Return [X, Y] of the center of cell containing provided text 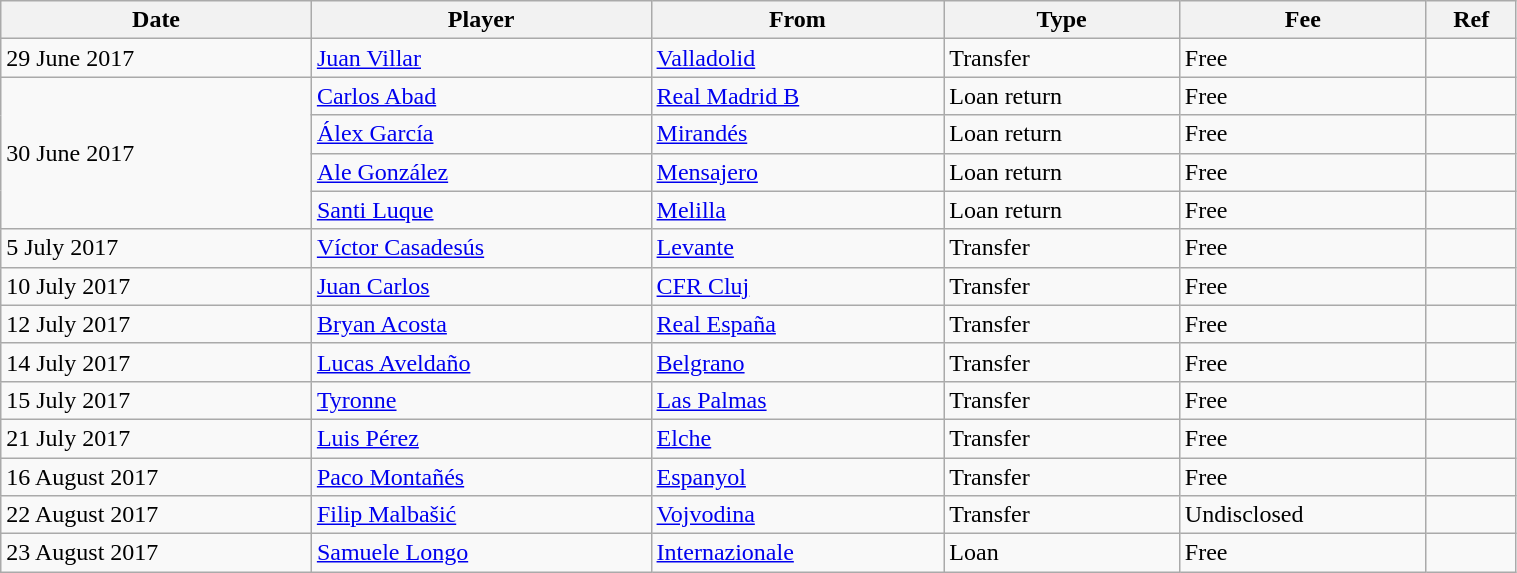
Juan Carlos [481, 286]
Melilla [798, 210]
Belgrano [798, 362]
Juan Villar [481, 58]
12 July 2017 [156, 324]
Elche [798, 438]
Vojvodina [798, 515]
Real Madrid B [798, 96]
Internazionale [798, 553]
Date [156, 20]
Espanyol [798, 477]
Samuele Longo [481, 553]
From [798, 20]
Mensajero [798, 172]
CFR Cluj [798, 286]
21 July 2017 [156, 438]
22 August 2017 [156, 515]
Ref [1471, 20]
Tyronne [481, 400]
Loan [1062, 553]
5 July 2017 [156, 248]
Undisclosed [1302, 515]
Filip Malbašić [481, 515]
Paco Montañés [481, 477]
15 July 2017 [156, 400]
Valladolid [798, 58]
23 August 2017 [156, 553]
Santi Luque [481, 210]
Carlos Abad [481, 96]
Real España [798, 324]
Mirandés [798, 134]
16 August 2017 [156, 477]
Type [1062, 20]
Fee [1302, 20]
29 June 2017 [156, 58]
30 June 2017 [156, 153]
Las Palmas [798, 400]
10 July 2017 [156, 286]
Víctor Casadesús [481, 248]
Luis Pérez [481, 438]
Levante [798, 248]
Player [481, 20]
Ale González [481, 172]
Bryan Acosta [481, 324]
Lucas Aveldaño [481, 362]
14 July 2017 [156, 362]
Álex García [481, 134]
